Scan for the cell matching the given text and deliver its (X, Y) coordinate at center. 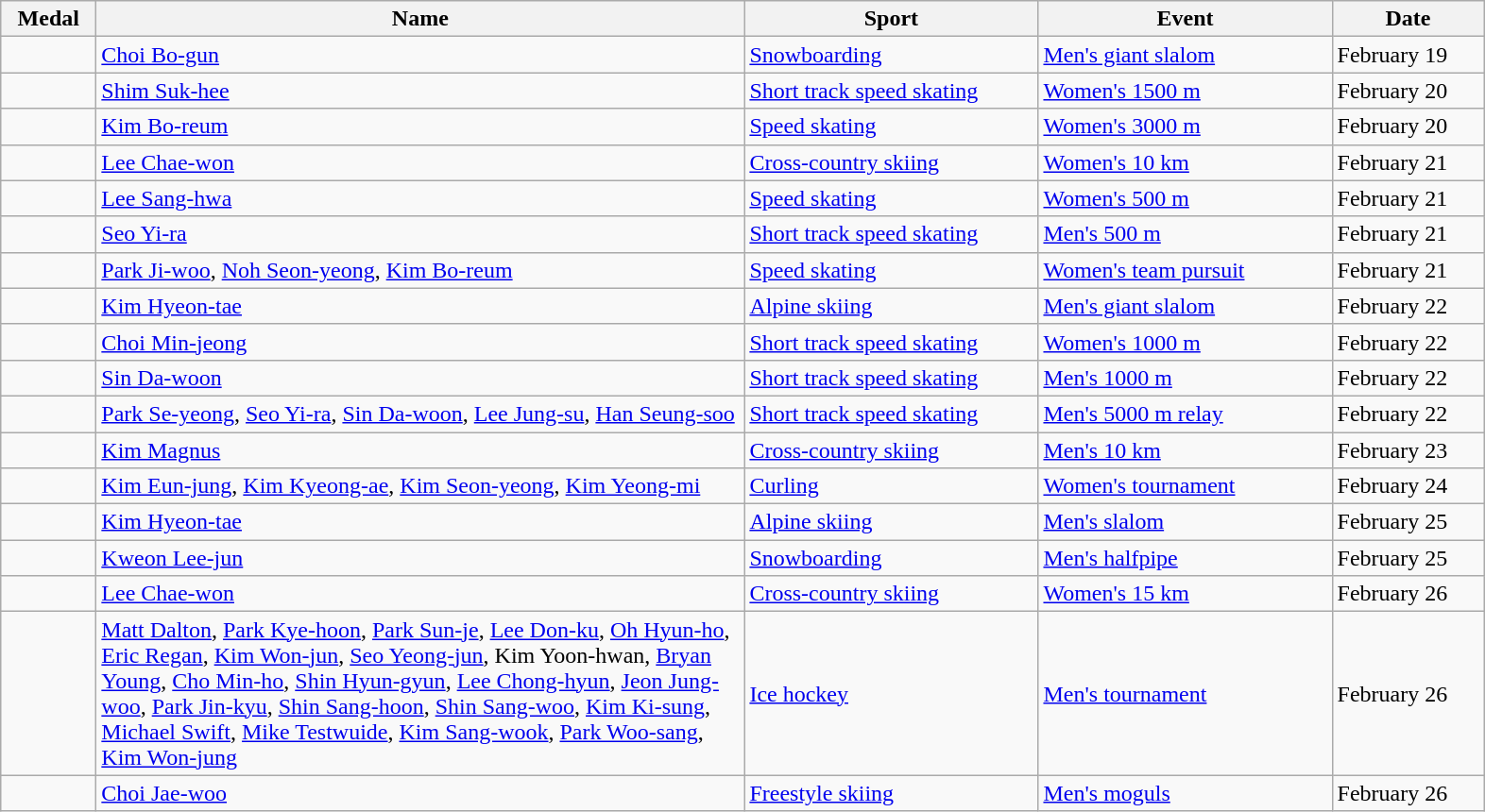
Men's moguls (1185, 793)
Women's 15 km (1185, 594)
Men's slalom (1185, 522)
Park Se-yeong, Seo Yi-ra, Sin Da-woon, Lee Jung-su, Han Seung-soo (420, 414)
February 24 (1408, 486)
Men's 10 km (1185, 450)
Women's 1000 m (1185, 342)
Choi Bo-gun (420, 55)
Kweon Lee-jun (420, 558)
Park Ji-woo, Noh Seon-yeong, Kim Bo-reum (420, 270)
Women's 1500 m (1185, 91)
Medal (49, 19)
Ice hockey (892, 693)
Sport (892, 19)
Lee Sang-hwa (420, 198)
Kim Eun-jung, Kim Kyeong-ae, Kim Seon-yeong, Kim Yeong-mi (420, 486)
Women's 3000 m (1185, 127)
Seo Yi-ra (420, 234)
Men's halfpipe (1185, 558)
Men's 5000 m relay (1185, 414)
Women's 500 m (1185, 198)
Kim Magnus (420, 450)
Men's tournament (1185, 693)
Event (1185, 19)
Sin Da-woon (420, 378)
Curling (892, 486)
Women's team pursuit (1185, 270)
Choi Jae-woo (420, 793)
Freestyle skiing (892, 793)
Name (420, 19)
February 19 (1408, 55)
Choi Min-jeong (420, 342)
Kim Bo-reum (420, 127)
Men's 1000 m (1185, 378)
Women's tournament (1185, 486)
Women's 10 km (1185, 162)
Shim Suk-hee (420, 91)
February 23 (1408, 450)
Men's 500 m (1185, 234)
Date (1408, 19)
